Extract the (X, Y) coordinate from the center of the cell holding the provided text.  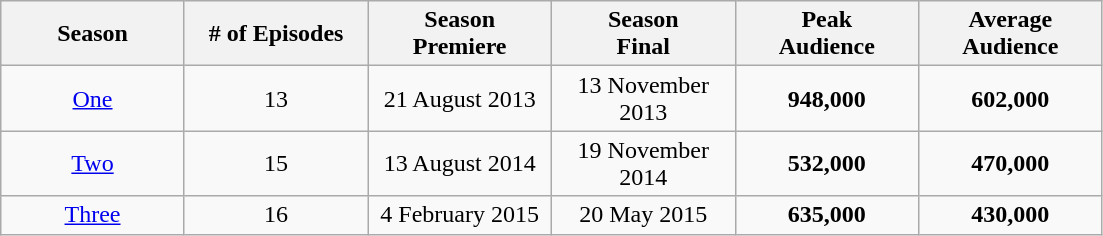
Three (93, 215)
948,000 (827, 98)
430,000 (1011, 215)
470,000 (1011, 164)
13 (276, 98)
16 (276, 215)
21 August 2013 (460, 98)
Average Audience (1011, 34)
One (93, 98)
20 May 2015 (643, 215)
532,000 (827, 164)
635,000 (827, 215)
Peak Audience (827, 34)
Season (93, 34)
# of Episodes (276, 34)
19 November 2014 (643, 164)
Season Final (643, 34)
Two (93, 164)
13 August 2014 (460, 164)
4 February 2015 (460, 215)
Season Premiere (460, 34)
13 November 2013 (643, 98)
602,000 (1011, 98)
15 (276, 164)
